Determine the [X, Y] coordinate at the center of the cell enclosing the given text.  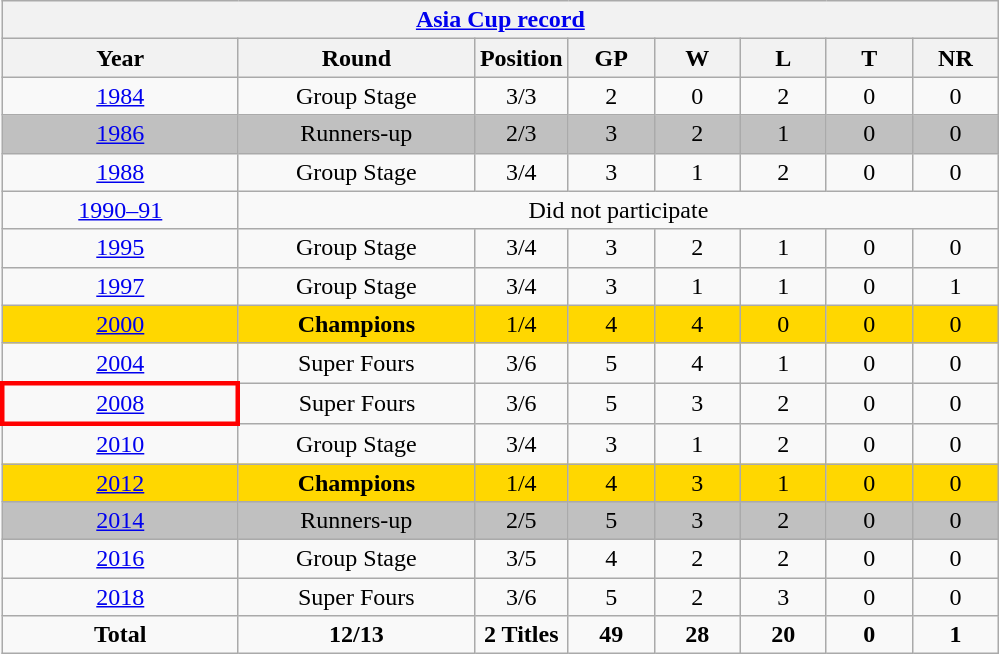
49 [611, 635]
2008 [120, 404]
2 Titles [521, 635]
1995 [120, 248]
W [697, 58]
2016 [120, 559]
2004 [120, 363]
Position [521, 58]
Total [120, 635]
2012 [120, 483]
2000 [120, 324]
3/5 [521, 559]
2018 [120, 597]
Year [120, 58]
2014 [120, 521]
1990–91 [120, 210]
2/3 [521, 134]
20 [783, 635]
Asia Cup record [500, 20]
L [783, 58]
2010 [120, 444]
3/3 [521, 96]
28 [697, 635]
Did not participate [618, 210]
1988 [120, 172]
1997 [120, 286]
GP [611, 58]
12/13 [356, 635]
NR [955, 58]
1984 [120, 96]
1986 [120, 134]
Round [356, 58]
2/5 [521, 521]
T [869, 58]
